Search for the cell housing the specified text and yield its (X, Y) center coordinate. 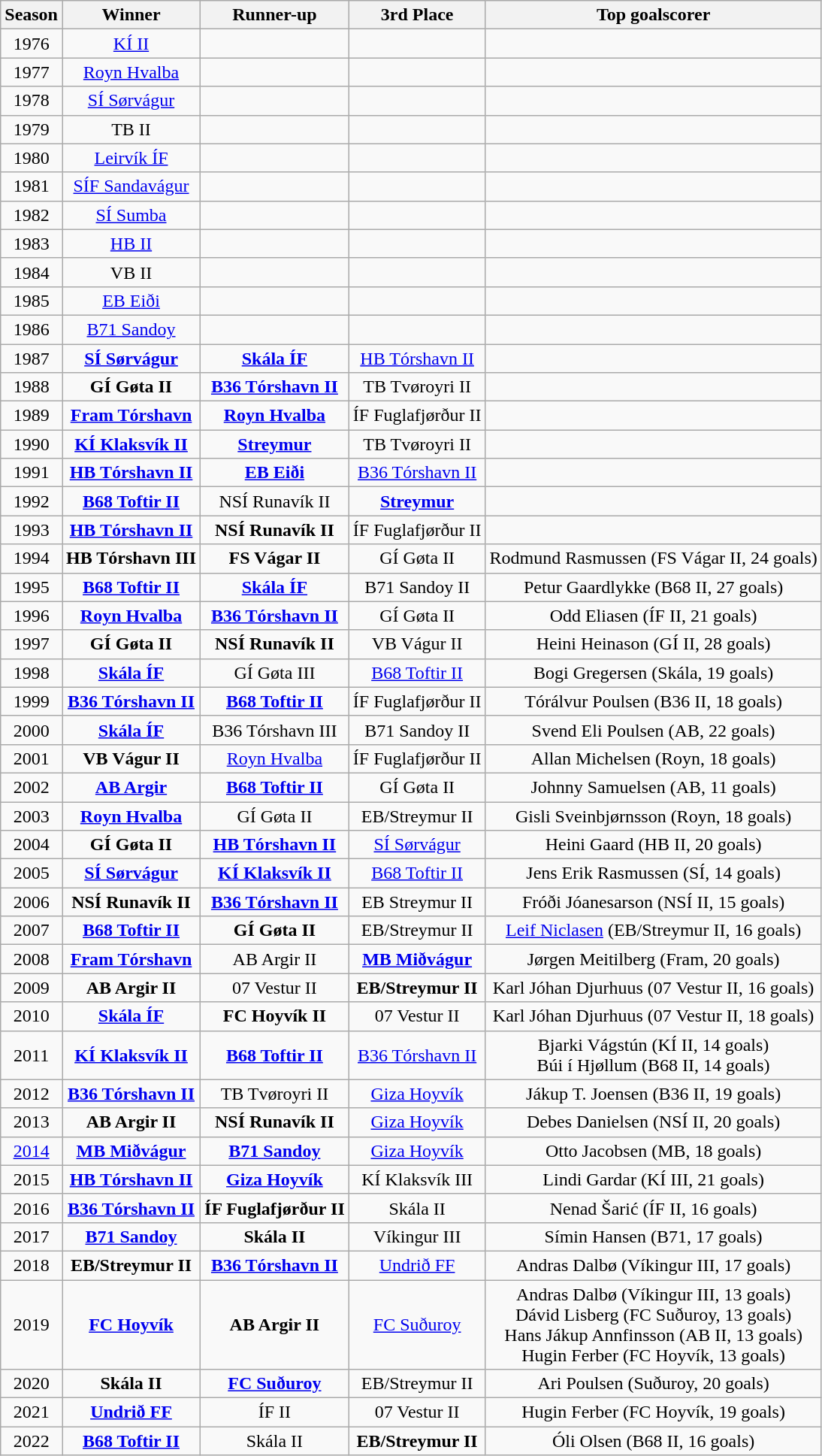
1979 (32, 129)
1983 (32, 244)
2016 (32, 1208)
SÍF Sandavágur (131, 186)
TB II (131, 129)
AB Argir (131, 787)
1993 (32, 530)
ÍF II (275, 1412)
2007 (32, 931)
Leif Niclasen (EB/Streymur II, 16 goals) (654, 931)
Top goalscorer (654, 15)
Jákup T. Joensen (B36 II, 19 goals) (654, 1094)
Runner-up (275, 15)
1988 (32, 387)
FS Vágar II (275, 558)
2019 (32, 1324)
Petur Gaardlykke (B68 II, 27 goals) (654, 587)
Svend Eli Poulsen (AB, 22 goals) (654, 730)
Lindi Gardar (KÍ III, 21 goals) (654, 1179)
Símin Hansen (B71, 17 goals) (654, 1237)
1986 (32, 329)
FC Hoyvík (131, 1324)
2022 (32, 1441)
Leirvík ÍF (131, 158)
1997 (32, 644)
2009 (32, 988)
Heini Heinason (GÍ II, 28 goals) (654, 644)
GÍ Gøta III (275, 673)
3rd Place (417, 15)
HB II (131, 244)
1998 (32, 673)
Karl Jóhan Djurhuus (07 Vestur II, 16 goals) (654, 988)
1994 (32, 558)
B36 Tórshavn III (275, 730)
1978 (32, 101)
Víkingur III (417, 1237)
1987 (32, 359)
1980 (32, 158)
2001 (32, 758)
KÍ II (131, 44)
Jørgen Meitilberg (Fram, 20 goals) (654, 959)
KÍ Klaksvík III (417, 1179)
2002 (32, 787)
1989 (32, 416)
1977 (32, 72)
Jens Erik Rasmussen (SÍ, 14 goals) (654, 873)
1982 (32, 215)
1999 (32, 701)
2000 (32, 730)
EB Streymur II (417, 902)
2013 (32, 1122)
2008 (32, 959)
2014 (32, 1151)
Rodmund Rasmussen (FS Vágar II, 24 goals) (654, 558)
2003 (32, 816)
Otto Jacobsen (MB, 18 goals) (654, 1151)
HB Tórshavn III (131, 558)
1991 (32, 473)
Ari Poulsen (Suðuroy, 20 goals) (654, 1384)
Gisli Sveinbjørnsson (Royn, 18 goals) (654, 816)
1981 (32, 186)
Heini Gaard (HB II, 20 goals) (654, 845)
2011 (32, 1055)
Johnny Samuelsen (AB, 11 goals) (654, 787)
VB II (131, 272)
FC Hoyvík II (275, 1016)
Fróði Jóanesarson (NSÍ II, 15 goals) (654, 902)
1990 (32, 444)
2021 (32, 1412)
Allan Michelsen (Royn, 18 goals) (654, 758)
Season (32, 15)
Karl Jóhan Djurhuus (07 Vestur II, 18 goals) (654, 1016)
1996 (32, 616)
Andras Dalbø (Víkingur III, 17 goals) (654, 1265)
2006 (32, 902)
2004 (32, 845)
2010 (32, 1016)
2012 (32, 1094)
1985 (32, 301)
Hugin Ferber (FC Hoyvík, 19 goals) (654, 1412)
2020 (32, 1384)
Óli Olsen (B68 II, 16 goals) (654, 1441)
2015 (32, 1179)
Odd Eliasen (ÍF II, 21 goals) (654, 616)
2005 (32, 873)
Bjarki Vágstún (KÍ II, 14 goals) Búi í Hjøllum (B68 II, 14 goals) (654, 1055)
1976 (32, 44)
Andras Dalbø (Víkingur III, 13 goals) Dávid Lisberg (FC Suðuroy, 13 goals) Hans Jákup Annfinsson (AB II, 13 goals) Hugin Ferber (FC Hoyvík, 13 goals) (654, 1324)
Winner (131, 15)
2017 (32, 1237)
SÍ Sumba (131, 215)
1995 (32, 587)
2018 (32, 1265)
1992 (32, 501)
1984 (32, 272)
Nenad Šarić (ÍF II, 16 goals) (654, 1208)
Bogi Gregersen (Skála, 19 goals) (654, 673)
Debes Danielsen (NSÍ II, 20 goals) (654, 1122)
Tórálvur Poulsen (B36 II, 18 goals) (654, 701)
